Identify which cell holds the provided text, then report its (X, Y) central coordinate. 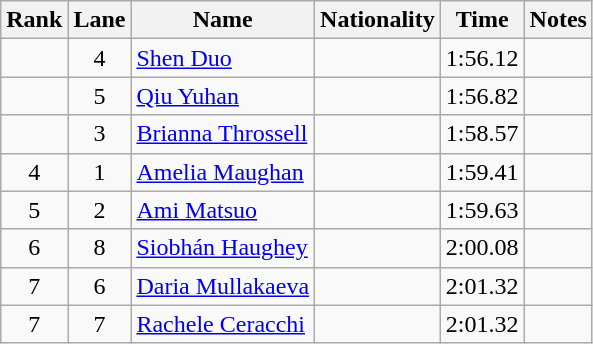
Ami Matsuo (223, 210)
Siobhán Haughey (223, 248)
1:56.12 (482, 58)
Lane (100, 20)
1:56.82 (482, 96)
Rachele Ceracchi (223, 324)
3 (100, 134)
1 (100, 172)
8 (100, 248)
Amelia Maughan (223, 172)
Qiu Yuhan (223, 96)
Name (223, 20)
1:59.63 (482, 210)
Shen Duo (223, 58)
2:00.08 (482, 248)
Daria Mullakaeva (223, 286)
Time (482, 20)
2 (100, 210)
Rank (34, 20)
Brianna Throssell (223, 134)
Notes (558, 20)
Nationality (378, 20)
1:59.41 (482, 172)
1:58.57 (482, 134)
